Find where the given text appears and provide that cell's center as (x, y) coordinate. 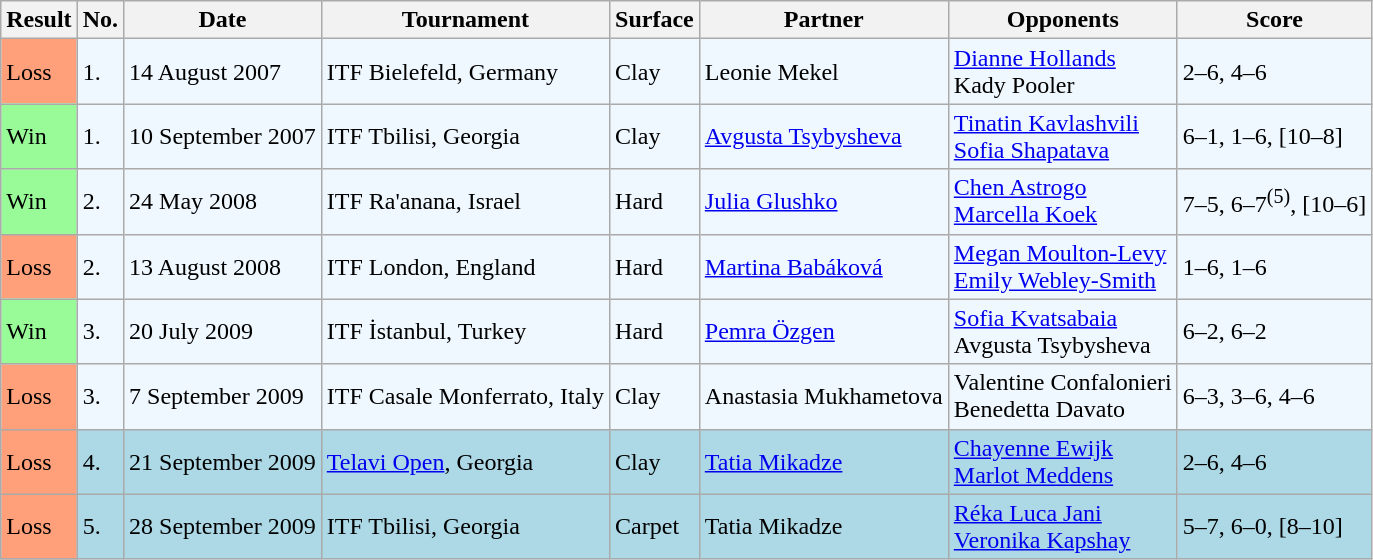
Leonie Mekel (824, 72)
No. (100, 20)
Réka Luca Jani Veronika Kapshay (1062, 526)
Score (1274, 20)
6–2, 6–2 (1274, 332)
Avgusta Tsybysheva (824, 136)
28 September 2009 (223, 526)
ITF London, England (465, 266)
Megan Moulton-Levy Emily Webley-Smith (1062, 266)
Partner (824, 20)
Surface (655, 20)
ITF İstanbul, Turkey (465, 332)
1–6, 1–6 (1274, 266)
21 September 2009 (223, 462)
Valentine Confalonieri Benedetta Davato (1062, 396)
7 September 2009 (223, 396)
6–1, 1–6, [10–8] (1274, 136)
Carpet (655, 526)
ITF Ra'anana, Israel (465, 202)
6–3, 3–6, 4–6 (1274, 396)
4. (100, 462)
24 May 2008 (223, 202)
Result (39, 20)
13 August 2008 (223, 266)
Martina Babáková (824, 266)
Chen Astrogo Marcella Koek (1062, 202)
Julia Glushko (824, 202)
7–5, 6–7(5), [10–6] (1274, 202)
Tournament (465, 20)
Anastasia Mukhametova (824, 396)
10 September 2007 (223, 136)
Tinatin Kavlashvili Sofia Shapatava (1062, 136)
Telavi Open, Georgia (465, 462)
Chayenne Ewijk Marlot Meddens (1062, 462)
5–7, 6–0, [8–10] (1274, 526)
5. (100, 526)
Sofia Kvatsabaia Avgusta Tsybysheva (1062, 332)
Pemra Özgen (824, 332)
Opponents (1062, 20)
ITF Bielefeld, Germany (465, 72)
20 July 2009 (223, 332)
14 August 2007 (223, 72)
Dianne Hollands Kady Pooler (1062, 72)
Date (223, 20)
ITF Casale Monferrato, Italy (465, 396)
